Locate the cell with the specified text and output its [x, y] center coordinate. 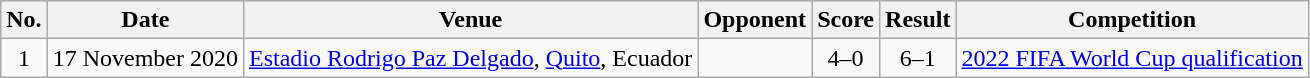
Estadio Rodrigo Paz Delgado, Quito, Ecuador [471, 58]
2022 FIFA World Cup qualification [1132, 58]
No. [24, 20]
6–1 [918, 58]
Competition [1132, 20]
4–0 [846, 58]
Date [145, 20]
1 [24, 58]
Venue [471, 20]
17 November 2020 [145, 58]
Opponent [755, 20]
Score [846, 20]
Result [918, 20]
